Locate the cell with the specified text and output its (x, y) center coordinate. 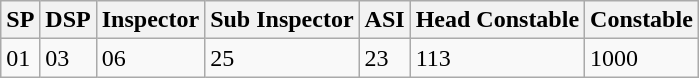
Sub Inspector (282, 20)
Head Constable (497, 20)
03 (68, 58)
DSP (68, 20)
01 (20, 58)
Constable (642, 20)
25 (282, 58)
06 (150, 58)
23 (384, 58)
113 (497, 58)
ASI (384, 20)
1000 (642, 58)
Inspector (150, 20)
SP (20, 20)
